From the cell containing the given text, extract its center point as [X, Y] coordinate. 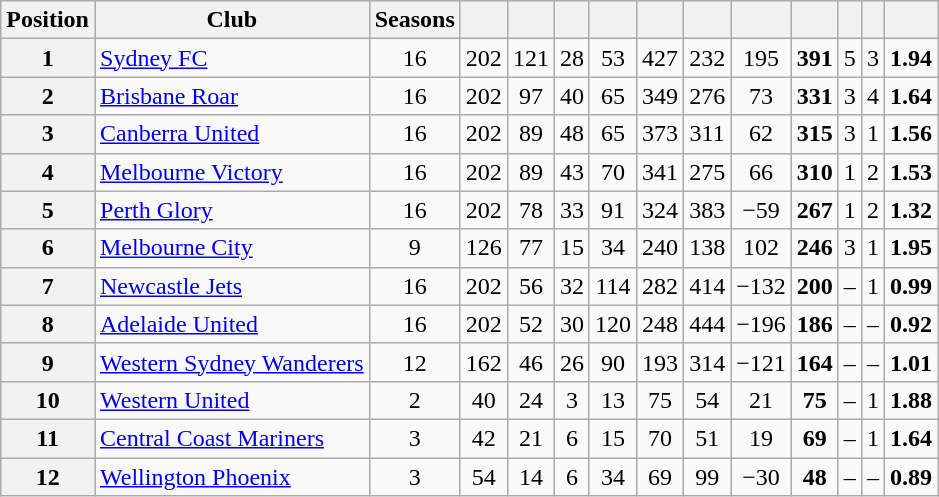
246 [814, 248]
1.32 [910, 210]
373 [660, 134]
56 [530, 286]
248 [660, 324]
414 [708, 286]
90 [612, 362]
51 [708, 438]
276 [708, 96]
14 [530, 477]
Melbourne City [232, 248]
349 [660, 96]
77 [530, 248]
19 [762, 438]
66 [762, 172]
62 [762, 134]
240 [660, 248]
Perth Glory [232, 210]
10 [48, 400]
310 [814, 172]
Western Sydney Wanderers [232, 362]
Adelaide United [232, 324]
120 [612, 324]
138 [708, 248]
186 [814, 324]
444 [708, 324]
Position [48, 20]
0.89 [910, 477]
121 [530, 58]
1.95 [910, 248]
324 [660, 210]
99 [708, 477]
Central Coast Mariners [232, 438]
1.56 [910, 134]
282 [660, 286]
195 [762, 58]
7 [48, 286]
314 [708, 362]
1.88 [910, 400]
200 [814, 286]
1.01 [910, 362]
0.99 [910, 286]
427 [660, 58]
341 [660, 172]
1.94 [910, 58]
232 [708, 58]
Western United [232, 400]
Sydney FC [232, 58]
−121 [762, 362]
78 [530, 210]
26 [572, 362]
Brisbane Roar [232, 96]
267 [814, 210]
0.92 [910, 324]
8 [48, 324]
275 [708, 172]
13 [612, 400]
311 [708, 134]
11 [48, 438]
Newcastle Jets [232, 286]
33 [572, 210]
193 [660, 362]
97 [530, 96]
−30 [762, 477]
30 [572, 324]
53 [612, 58]
52 [530, 324]
−196 [762, 324]
91 [612, 210]
315 [814, 134]
331 [814, 96]
73 [762, 96]
24 [530, 400]
383 [708, 210]
Wellington Phoenix [232, 477]
46 [530, 362]
102 [762, 248]
126 [484, 248]
391 [814, 58]
Club [232, 20]
162 [484, 362]
164 [814, 362]
−132 [762, 286]
1.53 [910, 172]
43 [572, 172]
28 [572, 58]
−59 [762, 210]
Melbourne Victory [232, 172]
Seasons [414, 20]
Canberra United [232, 134]
114 [612, 286]
32 [572, 286]
42 [484, 438]
